Determine the [X, Y] coordinate at the center of the cell enclosing the given text.  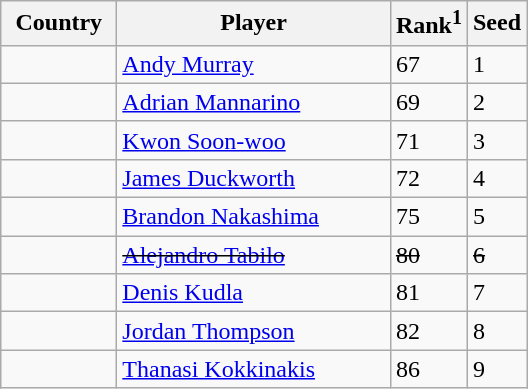
69 [428, 102]
Kwon Soon-woo [254, 140]
5 [496, 217]
Seed [496, 24]
80 [428, 255]
82 [428, 331]
7 [496, 293]
71 [428, 140]
75 [428, 217]
86 [428, 369]
3 [496, 140]
Alejandro Tabilo [254, 255]
1 [496, 64]
Player [254, 24]
67 [428, 64]
Andy Murray [254, 64]
Thanasi Kokkinakis [254, 369]
Brandon Nakashima [254, 217]
8 [496, 331]
81 [428, 293]
Denis Kudla [254, 293]
9 [496, 369]
4 [496, 178]
Adrian Mannarino [254, 102]
Rank1 [428, 24]
2 [496, 102]
6 [496, 255]
Country [59, 24]
James Duckworth [254, 178]
Jordan Thompson [254, 331]
72 [428, 178]
